Scan for the cell matching the given text and deliver its [X, Y] coordinate at center. 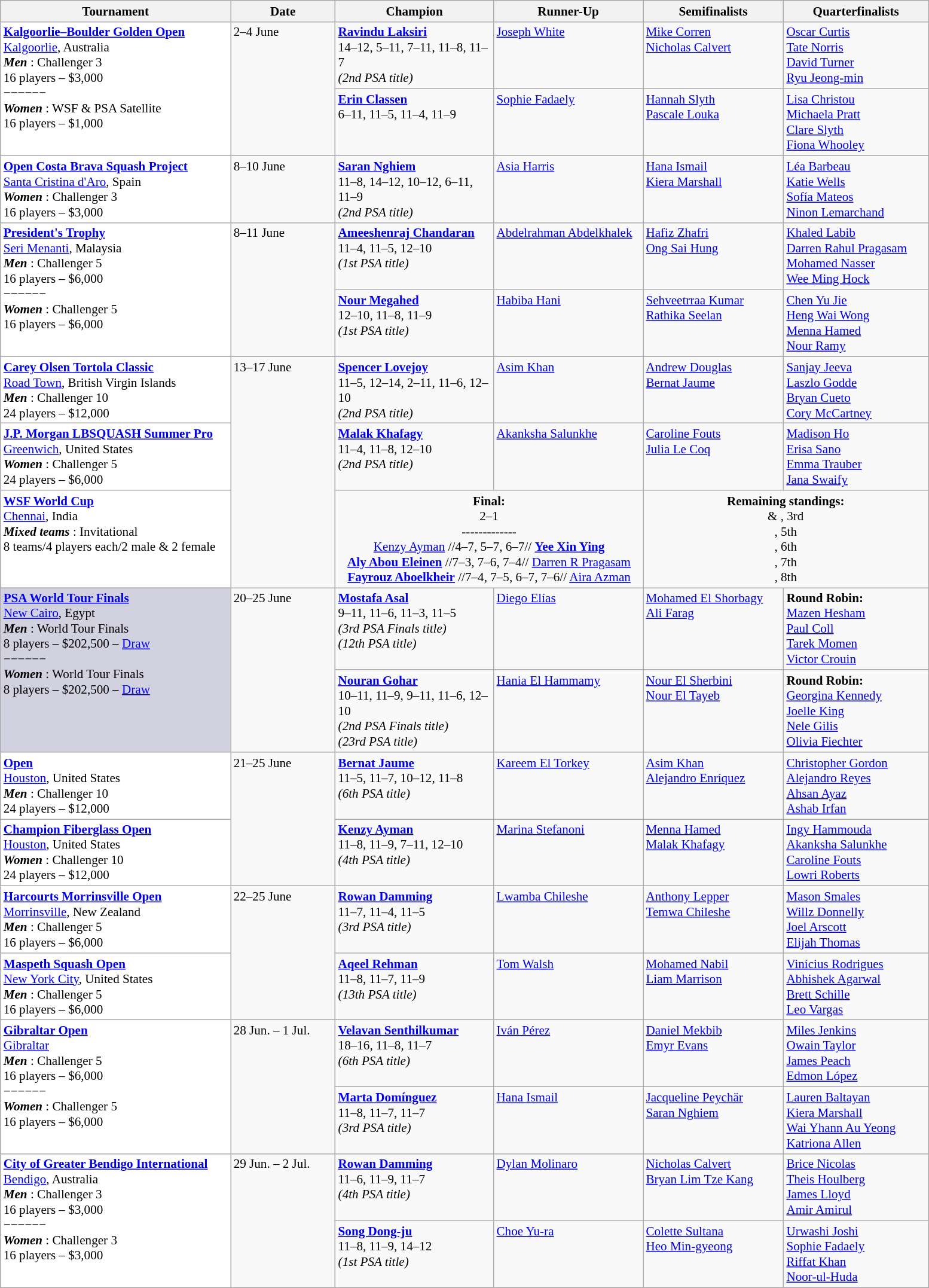
J.P. Morgan LBSQUASH Summer Pro Greenwich, United States Women : Challenger 524 players – $6,000 [116, 457]
Ravindu Laksiri14–12, 5–11, 7–11, 11–8, 11–7(2nd PSA title) [415, 55]
Round Robin: Georgina Kennedy Joelle King Nele Gilis Olivia Fiechter [855, 710]
Madison Ho Erisa Sano Emma Trauber Jana Swaify [855, 457]
Marina Stefanoni [569, 853]
Malak Khafagy11–4, 11–8, 12–10(2nd PSA title) [415, 457]
29 Jun. – 2 Jul. [283, 1220]
Marta Domínguez11–8, 11–7, 11–7(3rd PSA title) [415, 1120]
Anthony Lepper Temwa Chileshe [714, 920]
Menna Hamed Malak Khafagy [714, 853]
Vinícius Rodrigues Abhishek Agarwal Brett Schille Leo Vargas [855, 986]
Nour Megahed12–10, 11–8, 11–9(1st PSA title) [415, 323]
Ameeshenraj Chandaran11–4, 11–5, 12–10(1st PSA title) [415, 256]
Lisa Christou Michaela Pratt Clare Slyth Fiona Whooley [855, 122]
Champion [415, 11]
Akanksha Salunkhe [569, 457]
Gibraltar Open Gibraltar Men : Challenger 516 players – $6,000−−−−−− Women : Challenger 516 players – $6,000 [116, 1086]
8–11 June [283, 289]
22–25 June [283, 953]
Diego Elías [569, 629]
Miles Jenkins Owain Taylor James Peach Edmon López [855, 1053]
Brice Nicolas Theis Houlberg James Lloyd Amir Amirul [855, 1187]
Asia Harris [569, 189]
Runner-Up [569, 11]
Mohamed Nabil Liam Marrison [714, 986]
Maspeth Squash Open New York City, United States Men : Challenger 516 players – $6,000 [116, 986]
Harcourts Morrinsville Open Morrinsville, New Zealand Men : Challenger 516 players – $6,000 [116, 920]
Mohamed El Shorbagy Ali Farag [714, 629]
Aqeel Rehman11–8, 11–7, 11–9(13th PSA title) [415, 986]
Song Dong-ju11–8, 11–9, 14–12(1st PSA title) [415, 1254]
Léa Barbeau Katie Wells Sofía Mateos Ninon Lemarchand [855, 189]
21–25 June [283, 819]
Velavan Senthilkumar18–16, 11–8, 11–7(6th PSA title) [415, 1053]
2–4 June [283, 88]
Champion Fiberglass Open Houston, United States Women : Challenger 1024 players – $12,000 [116, 853]
Mason Smales Willz Donnelly Joel Arscott Elijah Thomas [855, 920]
Bernat Jaume11–5, 11–7, 10–12, 11–8(6th PSA title) [415, 786]
WSF World Cup Chennai, India Mixed teams : Invitational8 teams/4 players each/2 male & 2 female [116, 539]
Nicholas Calvert Bryan Lim Tze Kang [714, 1187]
Christopher Gordon Alejandro Reyes Ahsan Ayaz Ashab Irfan [855, 786]
Khaled Labib Darren Rahul Pragasam Mohamed Nasser Wee Ming Hock [855, 256]
Colette Sultana Heo Min-gyeong [714, 1254]
Sehveetrraa Kumar Rathika Seelan [714, 323]
Abdelrahman Abdelkhalek [569, 256]
13–17 June [283, 472]
Caroline Fouts Julia Le Coq [714, 457]
Quarterfinalists [855, 11]
Rowan Damming11–7, 11–4, 11–5(3rd PSA title) [415, 920]
Urwashi Joshi Sophie Fadaely Riffat Khan Noor-ul-Huda [855, 1254]
Habiba Hani [569, 323]
Lauren Baltayan Kiera Marshall Wai Yhann Au Yeong Katriona Allen [855, 1120]
8–10 June [283, 189]
Round Robin: Mazen Hesham Paul Coll Tarek Momen Victor Crouin [855, 629]
Dylan Molinaro [569, 1187]
Hana Ismail Kiera Marshall [714, 189]
Hannah Slyth Pascale Louka [714, 122]
Sanjay Jeeva Laszlo Godde Bryan Cueto Cory McCartney [855, 390]
PSA World Tour Finals New Cairo, Egypt Men : World Tour Finals8 players – $202,500 – Draw−−−−−− Women : World Tour Finals8 players – $202,500 – Draw [116, 670]
Oscar Curtis Tate Norris David Turner Ryu Jeong-min [855, 55]
Hania El Hammamy [569, 710]
Rowan Damming11–6, 11–9, 11–7(4th PSA title) [415, 1187]
Erin Classen6–11, 11–5, 11–4, 11–9 [415, 122]
Tom Walsh [569, 986]
Mike Corren Nicholas Calvert [714, 55]
Ingy Hammouda Akanksha Salunkhe Caroline Fouts Lowri Roberts [855, 853]
Andrew Douglas Bernat Jaume [714, 390]
Kenzy Ayman11–8, 11–9, 7–11, 12–10(4th PSA title) [415, 853]
Joseph White [569, 55]
Nouran Gohar10–11, 11–9, 9–11, 11–6, 12–10(2nd PSA Finals title)(23rd PSA title) [415, 710]
Mostafa Asal9–11, 11–6, 11–3, 11–5(3rd PSA Finals title)(12th PSA title) [415, 629]
Lwamba Chileshe [569, 920]
Chen Yu Jie Heng Wai Wong Menna Hamed Nour Ramy [855, 323]
Open Costa Brava Squash Project Santa Cristina d'Aro, Spain Women : Challenger 316 players – $3,000 [116, 189]
Choe Yu-ra [569, 1254]
Kalgoorlie–Boulder Golden Open Kalgoorlie, Australia Men : Challenger 316 players – $3,000−−−−−− Women : WSF & PSA Satellite16 players – $1,000 [116, 88]
Tournament [116, 11]
Semifinalists [714, 11]
Jacqueline Peychär Saran Nghiem [714, 1120]
Open Houston, United States Men : Challenger 1024 players – $12,000 [116, 786]
Kareem El Torkey [569, 786]
Sophie Fadaely [569, 122]
Daniel Mekbib Emyr Evans [714, 1053]
Hafiz Zhafri Ong Sai Hung [714, 256]
Iván Pérez [569, 1053]
Date [283, 11]
President's Trophy Seri Menanti, Malaysia Men : Challenger 516 players – $6,000−−−−−− Women : Challenger 516 players – $6,000 [116, 289]
Nour El Sherbini Nour El Tayeb [714, 710]
28 Jun. – 1 Jul. [283, 1086]
Asim Khan Alejandro Enríquez [714, 786]
Remaining standings: & , 3rd, 5th, 6th, 7th, 8th [786, 539]
Carey Olsen Tortola Classic Road Town, British Virgin Islands Men : Challenger 1024 players – $12,000 [116, 390]
Saran Nghiem11–8, 14–12, 10–12, 6–11, 11–9(2nd PSA title) [415, 189]
City of Greater Bendigo International Bendigo, Australia Men : Challenger 316 players – $3,000−−−−−− Women : Challenger 316 players – $3,000 [116, 1220]
20–25 June [283, 670]
Hana Ismail [569, 1120]
Spencer Lovejoy11–5, 12–14, 2–11, 11–6, 12–10(2nd PSA title) [415, 390]
Asim Khan [569, 390]
